Search for the cell housing the specified text and yield its (X, Y) center coordinate. 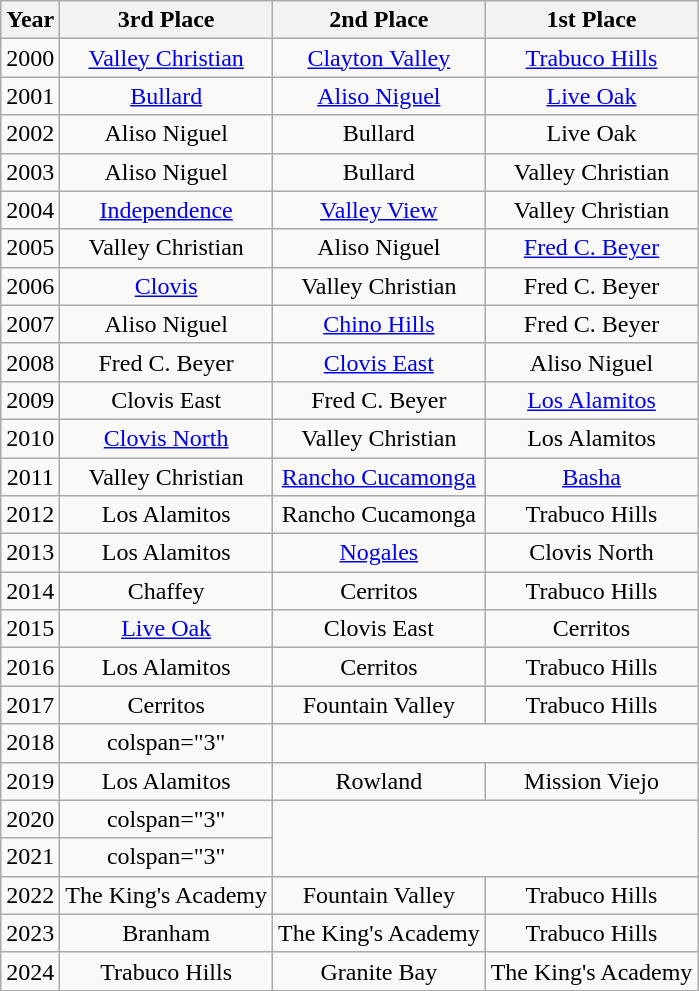
Independence (166, 210)
Granite Bay (378, 971)
Chino Hills (378, 324)
Clovis (166, 286)
Nogales (378, 553)
2008 (30, 362)
1st Place (592, 20)
2005 (30, 248)
2016 (30, 667)
2007 (30, 324)
2017 (30, 705)
2015 (30, 629)
Rowland (378, 781)
2024 (30, 971)
2019 (30, 781)
2021 (30, 857)
2020 (30, 819)
3rd Place (166, 20)
2006 (30, 286)
2003 (30, 172)
2014 (30, 591)
Valley View (378, 210)
Clayton Valley (378, 58)
2011 (30, 477)
2013 (30, 553)
2018 (30, 743)
Year (30, 20)
2004 (30, 210)
2001 (30, 96)
Basha (592, 477)
Branham (166, 933)
2022 (30, 895)
Chaffey (166, 591)
2002 (30, 134)
2nd Place (378, 20)
2010 (30, 438)
2012 (30, 515)
2023 (30, 933)
2009 (30, 400)
2000 (30, 58)
Mission Viejo (592, 781)
